Search for the cell housing the specified text and yield its (X, Y) center coordinate. 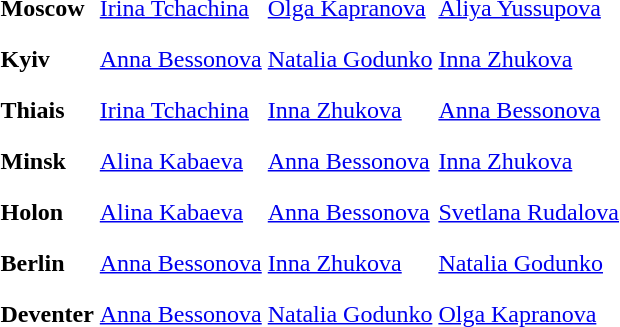
Irina Tchachina (180, 110)
Natalia Godunko (350, 59)
